Pinpoint the cell where the given text exists, returning its (X, Y) midpoint coordinate. 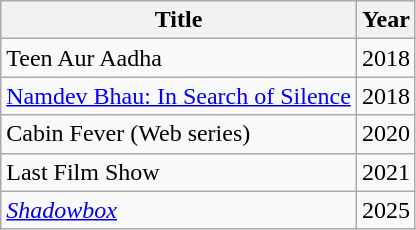
Shadowbox (179, 210)
Cabin Fever (Web series) (179, 134)
Title (179, 20)
Namdev Bhau: In Search of Silence (179, 96)
Teen Aur Aadha (179, 58)
2020 (386, 134)
2025 (386, 210)
2021 (386, 172)
Year (386, 20)
Last Film Show (179, 172)
